Output the (X, Y) coordinate of the center of the cell containing the given text.  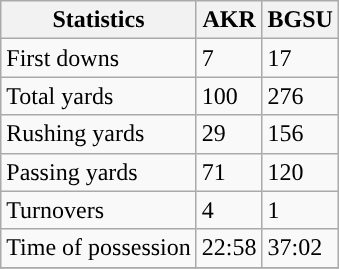
BGSU (300, 20)
AKR (229, 20)
Turnovers (99, 210)
276 (300, 96)
71 (229, 172)
156 (300, 134)
37:02 (300, 248)
Rushing yards (99, 134)
Total yards (99, 96)
100 (229, 96)
1 (300, 210)
29 (229, 134)
4 (229, 210)
17 (300, 58)
Passing yards (99, 172)
First downs (99, 58)
Time of possession (99, 248)
Statistics (99, 20)
22:58 (229, 248)
7 (229, 58)
120 (300, 172)
